Output the [X, Y] coordinate of the center of the cell containing the given text.  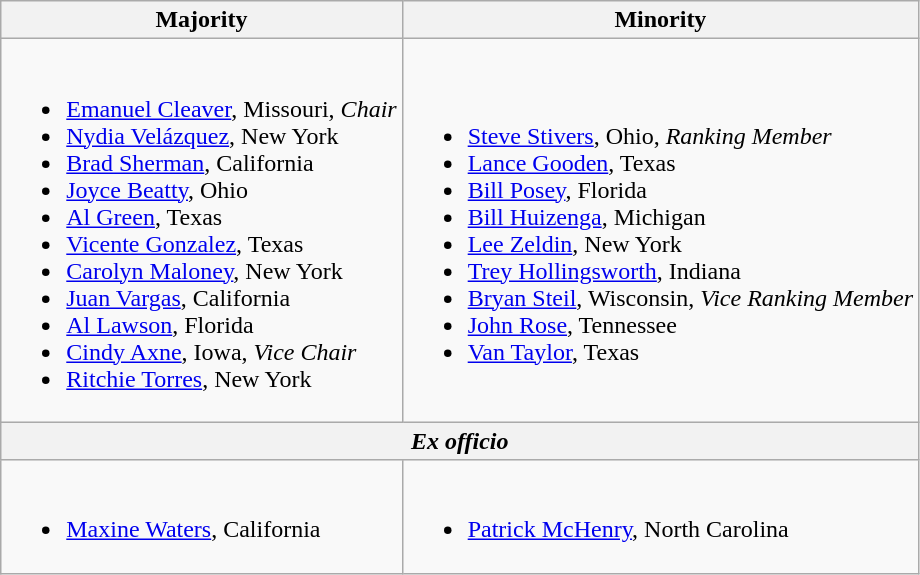
Majority [202, 20]
Ex officio [460, 441]
Minority [660, 20]
Maxine Waters, California [202, 516]
Patrick McHenry, North Carolina [660, 516]
